Find where the given text appears and provide that cell's center as [x, y] coordinate. 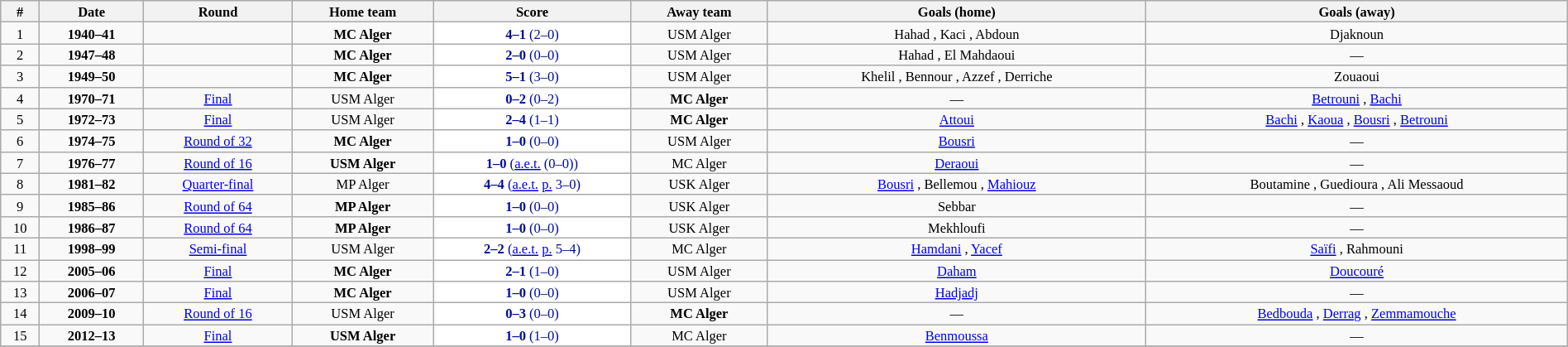
2–0 (0–0) [533, 55]
2–2 (a.e.t. p. 5–4) [533, 248]
Hahad , El Mahdaoui [957, 55]
2 [20, 55]
Goals (home) [957, 12]
5–1 (3–0) [533, 76]
Betrouni , Bachi [1356, 98]
Bachi , Kaoua , Bousri , Betrouni [1356, 119]
2005–06 [92, 271]
Score [533, 12]
1998–99 [92, 248]
Mekhloufi [957, 227]
1 [20, 33]
Daham [957, 271]
0–3 (0–0) [533, 314]
1947–48 [92, 55]
7 [20, 162]
Bousri [957, 141]
12 [20, 271]
Bedbouda , Derrag , Zemmamouche [1356, 314]
Round of 32 [218, 141]
Attoui [957, 119]
Doucouré [1356, 271]
1970–71 [92, 98]
1–0 (a.e.t. (0–0)) [533, 162]
Away team [700, 12]
1986–87 [92, 227]
Round [218, 12]
Bousri , Bellemou , Mahiouz [957, 184]
2–4 (1–1) [533, 119]
1–0 (1–0) [533, 335]
5 [20, 119]
1976–77 [92, 162]
Boutamine , Guedioura , Ali Messaoud [1356, 184]
4–4 (a.e.t. p. 3–0) [533, 184]
4 [20, 98]
Hamdani , Yacef [957, 248]
1985–86 [92, 205]
2–1 (1–0) [533, 271]
Date [92, 12]
Hadjadj [957, 292]
# [20, 12]
1974–75 [92, 141]
6 [20, 141]
Deraoui [957, 162]
Semi-final [218, 248]
2012–13 [92, 335]
4–1 (2–0) [533, 33]
Benmoussa [957, 335]
11 [20, 248]
15 [20, 335]
1981–82 [92, 184]
Sebbar [957, 205]
10 [20, 227]
Hahad , Kaci , Abdoun [957, 33]
0–2 (0–2) [533, 98]
Djaknoun [1356, 33]
2006–07 [92, 292]
9 [20, 205]
1940–41 [92, 33]
Khelil , Bennour , Azzef , Derriche [957, 76]
1972–73 [92, 119]
1949–50 [92, 76]
14 [20, 314]
Goals (away) [1356, 12]
13 [20, 292]
2009–10 [92, 314]
Quarter-final [218, 184]
Zouaoui [1356, 76]
8 [20, 184]
Home team [362, 12]
3 [20, 76]
Saïfi , Rahmouni [1356, 248]
